Provide the [X, Y] coordinate of the cell's center where the given text is located.  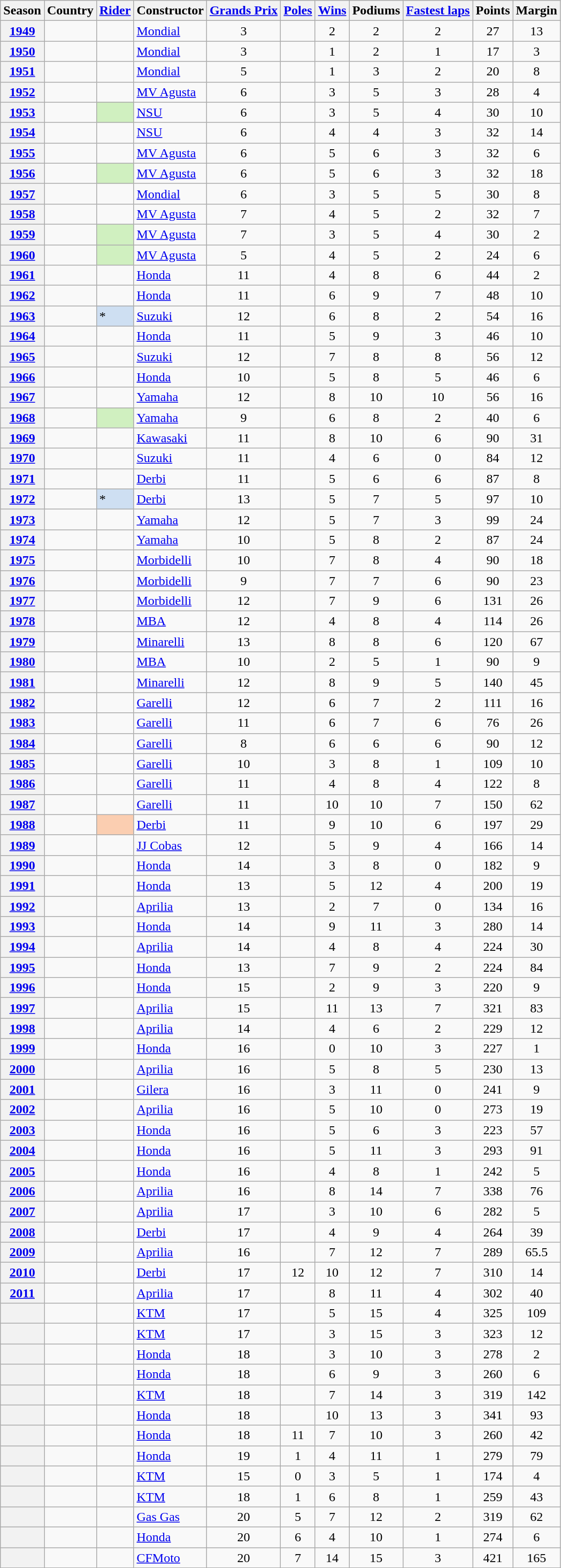
1992 [22, 906]
1977 [22, 601]
289 [493, 1252]
2008 [22, 1232]
1976 [22, 580]
150 [493, 804]
Rider [115, 11]
241 [493, 1089]
230 [493, 1069]
114 [493, 621]
174 [493, 1476]
1966 [22, 377]
338 [493, 1191]
44 [493, 275]
122 [493, 784]
165 [536, 1558]
421 [493, 1558]
1967 [22, 397]
293 [493, 1150]
28 [493, 92]
Grands Prix [243, 11]
1984 [22, 743]
1965 [22, 357]
1979 [22, 642]
140 [493, 682]
2005 [22, 1171]
1949 [22, 31]
197 [493, 825]
111 [493, 703]
200 [493, 886]
1980 [22, 662]
1985 [22, 764]
1995 [22, 967]
1974 [22, 540]
2001 [22, 1089]
Fastest laps [438, 11]
1993 [22, 927]
1959 [22, 234]
1994 [22, 947]
42 [536, 1435]
310 [493, 1273]
1991 [22, 886]
1978 [22, 621]
134 [493, 906]
JJ Cobas [170, 845]
278 [493, 1354]
Podiums [376, 11]
Points [493, 11]
2003 [22, 1130]
1983 [22, 723]
274 [493, 1537]
23 [536, 580]
79 [536, 1456]
1990 [22, 865]
2000 [22, 1069]
1988 [22, 825]
273 [493, 1110]
1956 [22, 173]
1973 [22, 519]
CFMoto [170, 1558]
1997 [22, 1008]
99 [493, 519]
1954 [22, 133]
2010 [22, 1273]
83 [536, 1008]
1951 [22, 72]
229 [493, 1028]
182 [493, 865]
67 [536, 642]
29 [536, 825]
1950 [22, 51]
259 [493, 1496]
220 [493, 988]
1963 [22, 316]
1957 [22, 194]
1958 [22, 214]
223 [493, 1130]
2004 [22, 1150]
325 [493, 1313]
Season [22, 11]
282 [493, 1211]
1999 [22, 1049]
27 [493, 31]
341 [493, 1415]
280 [493, 927]
57 [536, 1130]
1998 [22, 1028]
1964 [22, 336]
321 [493, 1008]
Country [70, 11]
Kawasaki [170, 438]
1981 [22, 682]
1975 [22, 560]
323 [493, 1334]
54 [493, 316]
Gilera [170, 1089]
242 [493, 1171]
1986 [22, 784]
91 [536, 1150]
31 [536, 438]
1961 [22, 275]
93 [536, 1415]
97 [493, 499]
2002 [22, 1110]
1968 [22, 418]
1969 [22, 438]
1962 [22, 296]
2011 [22, 1293]
227 [493, 1049]
166 [493, 845]
1982 [22, 703]
1989 [22, 845]
264 [493, 1232]
1970 [22, 458]
1955 [22, 153]
1972 [22, 499]
Wins [332, 11]
1953 [22, 112]
1952 [22, 92]
Constructor [170, 11]
65.5 [536, 1252]
1987 [22, 804]
39 [536, 1232]
Poles [298, 11]
1971 [22, 479]
2006 [22, 1191]
45 [536, 682]
2009 [22, 1252]
Margin [536, 11]
120 [493, 642]
1960 [22, 255]
131 [493, 601]
142 [536, 1395]
43 [536, 1496]
2007 [22, 1211]
1996 [22, 988]
302 [493, 1293]
48 [493, 296]
Gas Gas [170, 1517]
279 [493, 1456]
